For the text-containing cell, return its midpoint in [x, y] coordinate format. 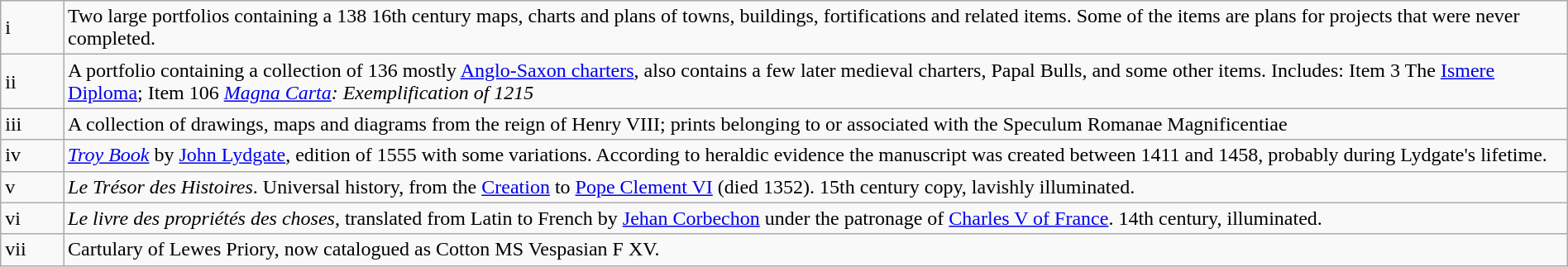
v [32, 187]
Le Trésor des Histoires. Universal history, from the Creation to Pope Clement VI (died 1352). 15th century copy, lavishly illuminated. [815, 187]
vi [32, 218]
ii [32, 81]
vii [32, 250]
i [32, 28]
iv [32, 155]
Cartulary of Lewes Priory, now catalogued as Cotton MS Vespasian F XV. [815, 250]
A collection of drawings, maps and diagrams from the reign of Henry VIII; prints belonging to or associated with the Speculum Romanae Magnificentiae [815, 124]
iii [32, 124]
